Extract the [X, Y] coordinate from the center of the cell holding the provided text.  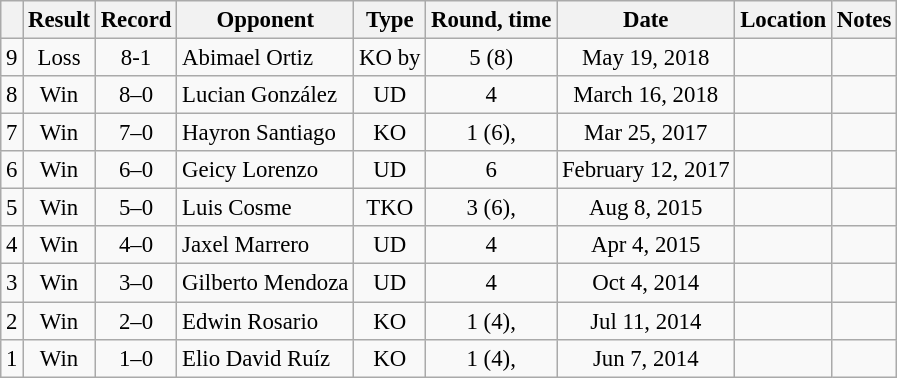
7–0 [136, 133]
Loss [60, 58]
2 [12, 321]
Jaxel Marrero [266, 245]
8-1 [136, 58]
Geicy Lorenzo [266, 170]
7 [12, 133]
May 19, 2018 [646, 58]
March 16, 2018 [646, 95]
Apr 4, 2015 [646, 245]
KO by [390, 58]
Opponent [266, 20]
Mar 25, 2017 [646, 133]
3 [12, 283]
Location [784, 20]
3–0 [136, 283]
2–0 [136, 321]
3 (6), [492, 208]
Gilberto Mendoza [266, 283]
Edwin Rosario [266, 321]
February 12, 2017 [646, 170]
Record [136, 20]
8–0 [136, 95]
Luis Cosme [266, 208]
5–0 [136, 208]
5 [12, 208]
Result [60, 20]
Date [646, 20]
4–0 [136, 245]
Jul 11, 2014 [646, 321]
Notes [864, 20]
Lucian González [266, 95]
8 [12, 95]
Type [390, 20]
9 [12, 58]
5 (8) [492, 58]
1–0 [136, 358]
1 (6), [492, 133]
Hayron Santiago [266, 133]
1 [12, 358]
Oct 4, 2014 [646, 283]
Abimael Ortiz [266, 58]
6–0 [136, 170]
Aug 8, 2015 [646, 208]
Elio David Ruíz [266, 358]
Round, time [492, 20]
TKO [390, 208]
Jun 7, 2014 [646, 358]
